From the cell containing the given text, extract its center point as [X, Y] coordinate. 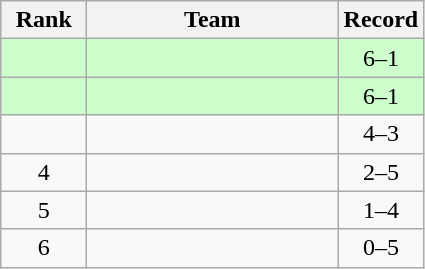
1–4 [381, 210]
4–3 [381, 134]
4 [44, 172]
0–5 [381, 248]
Rank [44, 20]
2–5 [381, 172]
Record [381, 20]
6 [44, 248]
Team [212, 20]
5 [44, 210]
